Determine the (x, y) coordinate at the center of the cell enclosing the given text.  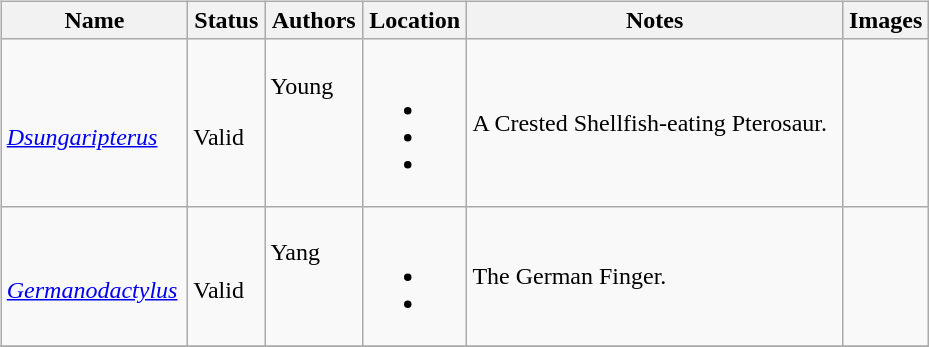
Images (886, 20)
Yang (308, 276)
Status (226, 20)
Germanodactylus (94, 276)
A Crested Shellfish-eating Pterosaur. (654, 122)
The German Finger. (654, 276)
Name (94, 20)
Authors (314, 20)
Dsungaripterus (94, 122)
Notes (654, 20)
Location (414, 20)
Young (308, 122)
